Find where the given text appears and provide that cell's center as (X, Y) coordinate. 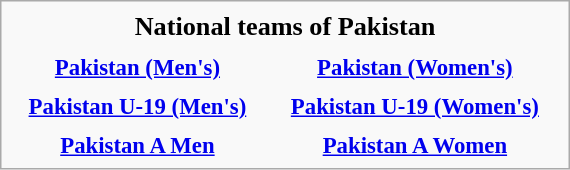
Pakistan A Men (138, 146)
Pakistan (Women's) (415, 68)
Pakistan U-19 (Men's) (138, 107)
Pakistan U-19 (Women's) (415, 107)
Pakistan A Women (415, 146)
National teams of Pakistan (285, 26)
Pakistan (Men's) (138, 68)
